Return (x, y) of the center of cell containing provided text 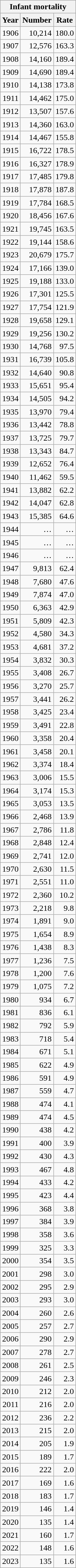
1971 (10, 882)
3,006 (37, 777)
12,652 (37, 464)
1978 (10, 973)
9,813 (37, 568)
3.6 (64, 1235)
Rate (64, 20)
34.3 (64, 634)
62.2 (64, 490)
290 (37, 1339)
1987 (10, 1091)
1940 (10, 477)
79.7 (64, 438)
1955 (10, 673)
160 (37, 1535)
79.4 (64, 412)
354 (37, 1261)
2023 (10, 1561)
246 (37, 1378)
1962 (10, 764)
1913 (10, 124)
6.7 (64, 1000)
4.8 (64, 1169)
1924 (10, 268)
2000 (10, 1261)
430 (37, 1156)
14,047 (37, 503)
3,174 (37, 790)
1975 (10, 934)
2.2 (64, 1418)
11,462 (37, 477)
8.9 (64, 934)
14,690 (37, 72)
2014 (10, 1444)
10,214 (37, 33)
2004 (10, 1313)
1973 (10, 908)
222 (37, 1470)
178.9 (64, 164)
1979 (10, 986)
1917 (10, 177)
1926 (10, 294)
3,441 (37, 699)
2005 (10, 1326)
1919 (10, 203)
2010 (10, 1391)
17,754 (37, 307)
1997 (10, 1222)
47.6 (64, 582)
14,505 (37, 399)
22.8 (64, 725)
1969 (10, 856)
4.3 (64, 1156)
14,768 (37, 346)
42.3 (64, 621)
1938 (10, 451)
19,658 (37, 320)
180.0 (64, 33)
2022 (10, 1548)
1956 (10, 686)
20.4 (64, 738)
26.2 (64, 699)
1995 (10, 1195)
189 (37, 1457)
97.5 (64, 346)
129.1 (64, 320)
17,166 (37, 268)
1925 (10, 281)
1945 (10, 542)
257 (37, 1326)
1939 (10, 464)
236 (37, 1418)
1999 (10, 1248)
1,075 (37, 986)
792 (37, 1026)
13,725 (37, 438)
836 (37, 1013)
47.0 (64, 595)
2,741 (37, 856)
187.8 (64, 190)
2015 (10, 1457)
1931 (10, 359)
1942 (10, 503)
7.6 (64, 973)
1914 (10, 137)
59.5 (64, 477)
125.5 (64, 294)
7,874 (37, 595)
1929 (10, 333)
1958 (10, 712)
13,970 (37, 412)
2013 (10, 1431)
2,218 (37, 908)
1946 (10, 555)
1993 (10, 1169)
2.5 (64, 1365)
325 (37, 1248)
90.8 (64, 372)
1930 (10, 346)
15,651 (37, 386)
Number (37, 20)
1948 (10, 582)
146 (37, 1509)
163.5 (64, 229)
423 (37, 1195)
1920 (10, 216)
384 (37, 1222)
1921 (10, 229)
163.3 (64, 46)
1992 (10, 1156)
718 (37, 1039)
1982 (10, 1026)
20.1 (64, 751)
1985 (10, 1065)
467 (37, 1169)
1954 (10, 660)
1966 (10, 817)
1909 (10, 72)
1960 (10, 738)
1941 (10, 490)
167.6 (64, 216)
3,053 (37, 804)
14,467 (37, 137)
64.6 (64, 516)
76.4 (64, 464)
19,256 (37, 333)
3,270 (37, 686)
2008 (10, 1365)
139.0 (64, 268)
7.2 (64, 986)
14,160 (37, 59)
133.0 (64, 281)
1906 (10, 33)
18.4 (64, 764)
169 (37, 1483)
2009 (10, 1378)
358 (37, 1235)
261 (37, 1365)
1967 (10, 830)
216 (37, 1404)
622 (37, 1065)
4,681 (37, 647)
Infant mortality (38, 7)
1,236 (37, 960)
2,630 (37, 869)
260 (37, 1313)
3.5 (64, 1261)
4,580 (37, 634)
7,680 (37, 582)
179.8 (64, 177)
3,458 (37, 751)
2,360 (37, 895)
19,144 (37, 242)
5.1 (64, 1052)
1998 (10, 1235)
19,188 (37, 281)
2003 (10, 1300)
4.1 (64, 1104)
2,848 (37, 843)
433 (37, 1182)
1953 (10, 647)
1933 (10, 386)
95.4 (64, 386)
14,640 (37, 372)
1964 (10, 790)
105.8 (64, 359)
1988 (10, 1104)
2,468 (37, 817)
295 (37, 1287)
293 (37, 1300)
1974 (10, 921)
671 (37, 1052)
1928 (10, 320)
215 (37, 1431)
1976 (10, 947)
1935 (10, 412)
278 (37, 1352)
155.8 (64, 137)
17,784 (37, 203)
2007 (10, 1352)
14,462 (37, 98)
1907 (10, 46)
11.0 (64, 882)
62.4 (64, 568)
1911 (10, 98)
23.4 (64, 712)
1932 (10, 372)
4.4 (64, 1195)
15.3 (64, 790)
13,507 (37, 111)
9.8 (64, 908)
438 (37, 1130)
1912 (10, 111)
1963 (10, 777)
1947 (10, 568)
17,485 (37, 177)
175.0 (64, 98)
1918 (10, 190)
17,301 (37, 294)
2016 (10, 1470)
1944 (10, 529)
5.4 (64, 1039)
1970 (10, 869)
13,442 (37, 425)
1972 (10, 895)
1959 (10, 725)
78.8 (64, 425)
559 (37, 1091)
37.2 (64, 647)
1977 (10, 960)
2020 (10, 1522)
1980 (10, 1000)
Year (10, 20)
16,327 (37, 164)
2019 (10, 1509)
1923 (10, 255)
1915 (10, 150)
1937 (10, 438)
6.1 (64, 1013)
1968 (10, 843)
3,832 (37, 660)
130.2 (64, 333)
1943 (10, 516)
2006 (10, 1339)
1927 (10, 307)
2018 (10, 1496)
168.5 (64, 203)
178.5 (64, 150)
1,891 (37, 921)
2,786 (37, 830)
205 (37, 1444)
1984 (10, 1052)
1916 (10, 164)
19,745 (37, 229)
15,385 (37, 516)
1,654 (37, 934)
7.5 (64, 960)
1951 (10, 621)
3,425 (37, 712)
1996 (10, 1208)
1950 (10, 608)
2011 (10, 1404)
94.2 (64, 399)
175.7 (64, 255)
1952 (10, 634)
8.3 (64, 947)
17,878 (37, 190)
1965 (10, 804)
12.0 (64, 856)
13,343 (37, 451)
26.7 (64, 673)
1,438 (37, 947)
42.9 (64, 608)
148 (37, 1548)
934 (37, 1000)
3,358 (37, 738)
3.8 (64, 1208)
121.9 (64, 307)
1981 (10, 1013)
13,882 (37, 490)
84.7 (64, 451)
62.8 (64, 503)
2002 (10, 1287)
173.8 (64, 85)
2,551 (37, 882)
3,374 (37, 764)
1983 (10, 1039)
13.9 (64, 817)
9.0 (64, 921)
5,809 (37, 621)
16,739 (37, 359)
2017 (10, 1483)
12.4 (64, 843)
2021 (10, 1535)
1908 (10, 59)
2012 (10, 1418)
2001 (10, 1274)
13.5 (64, 804)
6,363 (37, 608)
157.6 (64, 111)
1934 (10, 399)
1989 (10, 1117)
212 (37, 1391)
14,138 (37, 85)
298 (37, 1274)
1994 (10, 1182)
158.6 (64, 242)
183 (37, 1496)
1961 (10, 751)
163.0 (64, 124)
30.3 (64, 660)
3,408 (37, 673)
2.3 (64, 1378)
1949 (10, 595)
591 (37, 1078)
14,360 (37, 124)
4.7 (64, 1091)
5.9 (64, 1026)
10.2 (64, 895)
2.6 (64, 1313)
3.3 (64, 1248)
1936 (10, 425)
12,576 (37, 46)
16,722 (37, 150)
3,491 (37, 725)
1.9 (64, 1444)
1922 (10, 242)
11.5 (64, 869)
1990 (10, 1130)
11.8 (64, 830)
1,200 (37, 973)
15.5 (64, 777)
1986 (10, 1078)
400 (37, 1143)
1991 (10, 1143)
1957 (10, 699)
18,456 (37, 216)
1910 (10, 85)
20,679 (37, 255)
4.5 (64, 1117)
368 (37, 1208)
25.7 (64, 686)
